Detect which cell encompasses the target text, then output its (x, y) center coordinate. 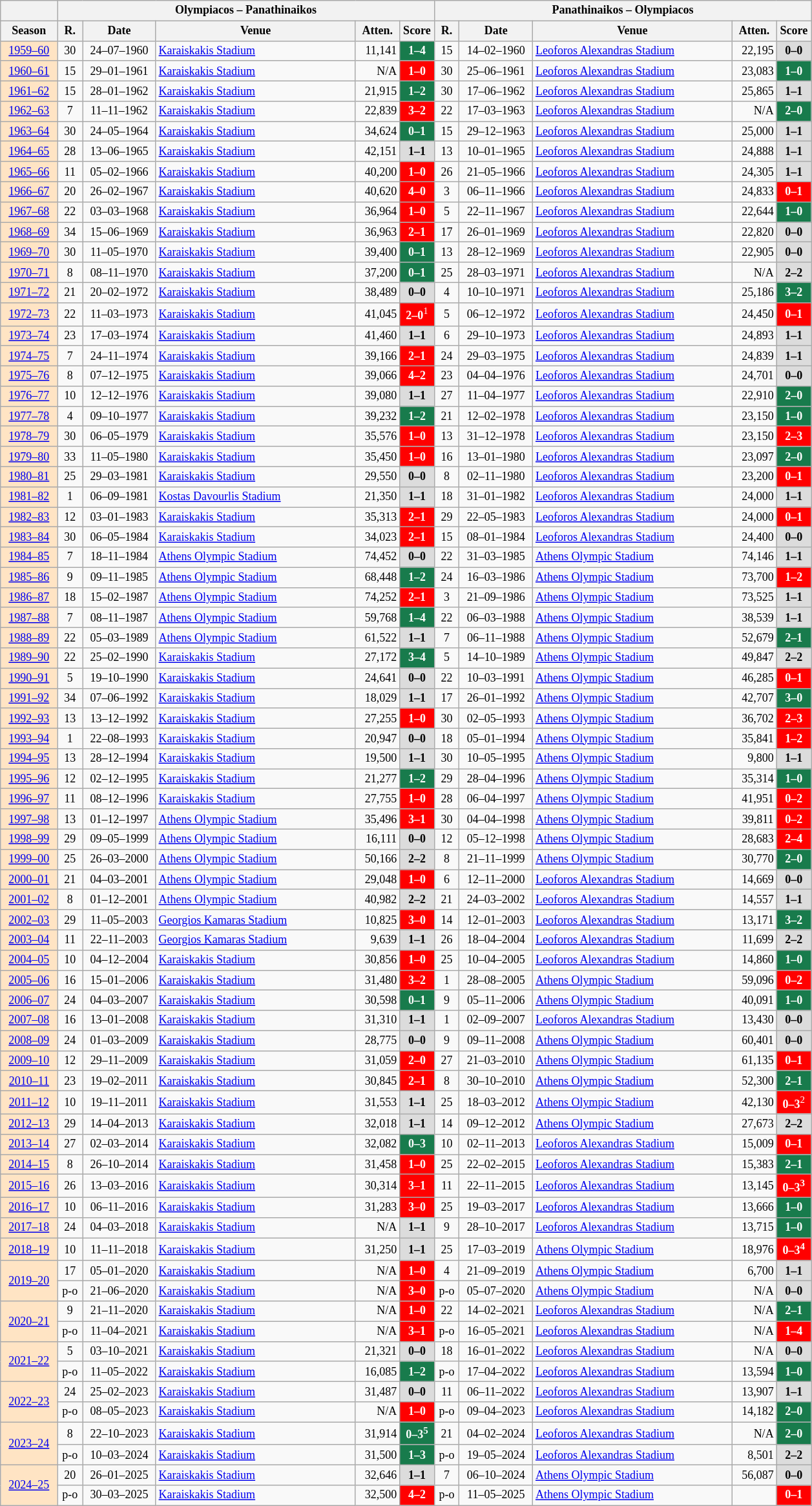
1981–82 (29, 496)
73,525 (755, 597)
25–06–1961 (496, 71)
2008–09 (29, 1040)
21–09–1986 (496, 597)
16,085 (377, 1371)
1987–88 (29, 618)
1994–95 (29, 758)
22–10–2023 (120, 1434)
42,130 (755, 1103)
22,820 (755, 233)
40,982 (377, 899)
06–11–1966 (496, 191)
31,283 (377, 1207)
13–03–2016 (120, 1186)
1963–64 (29, 132)
24–07–1960 (120, 50)
41,951 (755, 799)
1988–89 (29, 638)
39,811 (755, 819)
11–11–2018 (120, 1250)
20–02–1972 (120, 292)
06–11–2016 (120, 1207)
6,700 (755, 1270)
04–12–2004 (120, 960)
1977–78 (29, 416)
21,915 (377, 90)
10–05–1995 (496, 758)
60,401 (755, 1040)
1960–61 (29, 71)
02–03–2014 (120, 1144)
2004–05 (29, 960)
22,910 (755, 397)
17–03–1963 (496, 111)
07–06–1992 (120, 698)
04–03–2018 (120, 1228)
59,096 (755, 981)
06–09–1981 (120, 496)
23,097 (755, 456)
19–02–2011 (120, 1080)
23,083 (755, 71)
17–04–2022 (496, 1371)
02–11–2013 (496, 1144)
Olympiacos – Panathinaikos (245, 10)
1983–84 (29, 538)
26–03–2000 (120, 859)
05–02–1966 (120, 172)
05–12–1998 (496, 839)
05–01–2020 (120, 1270)
29–10–1973 (496, 336)
26–01–1969 (496, 233)
35,841 (755, 738)
03–10–2021 (120, 1352)
56,087 (755, 1476)
22–11–2015 (496, 1186)
1984–85 (29, 557)
2005–06 (29, 981)
Kostas Davourlis Stadium (256, 496)
1996–97 (29, 799)
17–06–1962 (496, 90)
14,182 (755, 1412)
35,496 (377, 819)
2014–15 (29, 1164)
2019–20 (29, 1281)
2022–23 (29, 1401)
3–4 (417, 658)
26–01–2025 (120, 1476)
26–01–1992 (496, 698)
18–11–1984 (120, 557)
68,448 (377, 578)
18–03–2012 (496, 1103)
26–10–2014 (120, 1164)
31,310 (377, 1021)
21–11–1999 (496, 859)
1986–87 (29, 597)
2017–18 (29, 1228)
21–03–2010 (496, 1061)
05–01–1994 (496, 738)
2015–16 (29, 1186)
28–12–1994 (120, 758)
74,452 (377, 557)
2021–22 (29, 1361)
01–03–2009 (120, 1040)
28,683 (755, 839)
29–12–1963 (496, 132)
8,501 (755, 1455)
2016–17 (29, 1207)
14,557 (755, 899)
04–03–2001 (120, 880)
15–02–1987 (120, 597)
30,845 (377, 1080)
22–11–2003 (120, 939)
08–11–1970 (120, 273)
28,775 (377, 1040)
22,839 (377, 111)
22–11–1967 (496, 212)
1985–86 (29, 578)
31,487 (377, 1392)
33 (70, 456)
1979–80 (29, 456)
22,195 (755, 50)
25,186 (755, 292)
2023–24 (29, 1443)
16–03–1986 (496, 578)
Panathinaikos – Olympiacos (623, 10)
24,888 (755, 151)
1980–81 (29, 477)
10–03–1991 (496, 678)
28–12–1969 (496, 252)
05–11–2006 (496, 1000)
22–08–1993 (120, 738)
1974–75 (29, 355)
73,700 (755, 578)
38,539 (755, 618)
08–12–1996 (120, 799)
05–07–2020 (496, 1291)
19,500 (377, 758)
19–05–2024 (496, 1455)
13–01–2008 (120, 1021)
09–04–2023 (496, 1412)
09–05–1999 (120, 839)
39,066 (377, 376)
27,172 (377, 658)
05–03–1989 (120, 638)
04–04–1976 (496, 376)
28–08–2005 (496, 981)
30,598 (377, 1000)
21,277 (377, 779)
1976–77 (29, 397)
0–3 (417, 1144)
19–03–2017 (496, 1207)
1993–94 (29, 738)
14–02–1960 (496, 50)
29,048 (377, 880)
04–03–2007 (120, 1000)
1989–90 (29, 658)
35,450 (377, 456)
06–12–1972 (496, 314)
18–04–2004 (496, 939)
1978–79 (29, 437)
01–12–2001 (120, 899)
40,091 (755, 1000)
1992–93 (29, 718)
31,553 (377, 1103)
41,045 (377, 314)
31,059 (377, 1061)
06–05–1979 (120, 437)
2009–10 (29, 1061)
1975–76 (29, 376)
15–06–1969 (120, 233)
24,893 (755, 336)
06–10–2024 (496, 1476)
17–03–1974 (120, 336)
0–35 (417, 1434)
24–11–1974 (120, 355)
52,679 (755, 638)
2–4 (794, 839)
13,715 (755, 1228)
13,666 (755, 1207)
31–03–1985 (496, 557)
12–02–1978 (496, 416)
1962–63 (29, 111)
29–03–1981 (120, 477)
32,500 (377, 1495)
24,641 (377, 678)
21,350 (377, 496)
31,250 (377, 1250)
03–01–1983 (120, 517)
2018–19 (29, 1250)
2020–21 (29, 1321)
09–11–1985 (120, 578)
1991–92 (29, 698)
06–11–2022 (496, 1392)
25,000 (755, 132)
50,166 (377, 859)
11–04–2021 (120, 1331)
74,252 (377, 597)
18,029 (377, 698)
1997–98 (29, 819)
29–03–1975 (496, 355)
36,964 (377, 212)
15–01–2006 (120, 981)
27,755 (377, 799)
13–06–1965 (120, 151)
40,200 (377, 172)
1971–72 (29, 292)
31–12–1978 (496, 437)
17–03–2019 (496, 1250)
10–04–2005 (496, 960)
1995–96 (29, 779)
24,400 (755, 538)
2–01 (417, 314)
42,151 (377, 151)
Season (29, 31)
49,847 (755, 658)
1990–91 (29, 678)
39,166 (377, 355)
21–05–1966 (496, 172)
24–05–1964 (120, 132)
30–10–2010 (496, 1080)
11–03–1973 (120, 314)
08–11–1987 (120, 618)
2001–02 (29, 899)
1961–62 (29, 90)
1967–68 (29, 212)
2010–11 (29, 1080)
11–11–1962 (120, 111)
06–11–1988 (496, 638)
08–05–2023 (120, 1412)
31,458 (377, 1164)
16–05–2021 (496, 1331)
35,314 (755, 779)
14–02–2021 (496, 1312)
2013–14 (29, 1144)
13,430 (755, 1021)
04–02–2024 (496, 1434)
10,825 (377, 920)
2003–04 (29, 939)
11,699 (755, 939)
2000–01 (29, 880)
26–02–1967 (120, 191)
35,576 (377, 437)
30,770 (755, 859)
28–10–2017 (496, 1228)
1966–67 (29, 191)
22–05–1983 (496, 517)
12–12–1976 (120, 397)
9,639 (377, 939)
4–0 (417, 191)
02–11–1980 (496, 477)
34,624 (377, 132)
01–12–1997 (120, 819)
46,285 (755, 678)
1968–69 (29, 233)
22,905 (755, 252)
14–10–1989 (496, 658)
29–01–1961 (120, 71)
36,963 (377, 233)
08–01–1984 (496, 538)
06–05–1984 (120, 538)
09–11–2008 (496, 1040)
09–10–1977 (120, 416)
2006–07 (29, 1000)
15,383 (755, 1164)
28–03–1971 (496, 273)
2007–08 (29, 1021)
2011–12 (29, 1103)
02–05–1993 (496, 718)
0–33 (794, 1186)
20,947 (377, 738)
61,522 (377, 638)
14,669 (755, 880)
32,646 (377, 1476)
10–01–1965 (496, 151)
30,856 (377, 960)
25,865 (755, 90)
22,644 (755, 212)
13–12–1992 (120, 718)
38,489 (377, 292)
29,550 (377, 477)
21–11–2020 (120, 1312)
2024–25 (29, 1485)
0–34 (794, 1250)
1999–00 (29, 859)
23,200 (755, 477)
11–05–2022 (120, 1371)
21–06–2020 (120, 1291)
29–11–2009 (120, 1061)
36,702 (755, 718)
11–05–1980 (120, 456)
41,460 (377, 336)
11–05–2025 (496, 1495)
31–01–1982 (496, 496)
19–10–1990 (120, 678)
1982–83 (29, 517)
21–09–2019 (496, 1270)
24,701 (755, 376)
27,255 (377, 718)
25–02–2023 (120, 1392)
24–03–2002 (496, 899)
35,313 (377, 517)
10–03–2024 (120, 1455)
1–3 (417, 1455)
39,080 (377, 397)
02–12–1995 (120, 779)
12–01–2003 (496, 920)
25–02–1990 (120, 658)
37,200 (377, 273)
40,620 (377, 191)
18,976 (755, 1250)
09–12–2012 (496, 1124)
31,500 (377, 1455)
1970–71 (29, 273)
13,594 (755, 1371)
0–32 (794, 1103)
9,800 (755, 758)
21,321 (377, 1352)
13,171 (755, 920)
13–01–1980 (496, 456)
06–04–1997 (496, 799)
12–11–2000 (496, 880)
13,145 (755, 1186)
30–03–2025 (120, 1495)
39,400 (377, 252)
13,907 (755, 1392)
22–02–2015 (496, 1164)
19–11–2011 (120, 1103)
31,480 (377, 981)
04–04–1998 (496, 819)
31,914 (377, 1434)
07–12–1975 (120, 376)
11–04–1977 (496, 397)
11–05–2003 (120, 920)
52,300 (755, 1080)
14,860 (755, 960)
42,707 (755, 698)
1969–70 (29, 252)
27,673 (755, 1124)
1972–73 (29, 314)
24,833 (755, 191)
28–04–1996 (496, 779)
2002–03 (29, 920)
2012–13 (29, 1124)
59,768 (377, 618)
74,146 (755, 557)
1964–65 (29, 151)
32,018 (377, 1124)
14–04–2013 (120, 1124)
24,450 (755, 314)
10–10–1971 (496, 292)
30,314 (377, 1186)
16–01–2022 (496, 1352)
32,082 (377, 1144)
1973–74 (29, 336)
03–03–1968 (120, 212)
1965–66 (29, 172)
61,135 (755, 1061)
16,111 (377, 839)
1959–60 (29, 50)
11,141 (377, 50)
1998–99 (29, 839)
28–01–1962 (120, 90)
24,839 (755, 355)
11–05–1970 (120, 252)
39,232 (377, 416)
24,305 (755, 172)
02–09–2007 (496, 1021)
15,009 (755, 1144)
34,023 (377, 538)
06–03–1988 (496, 618)
